Search for the cell housing the specified text and yield its (X, Y) center coordinate. 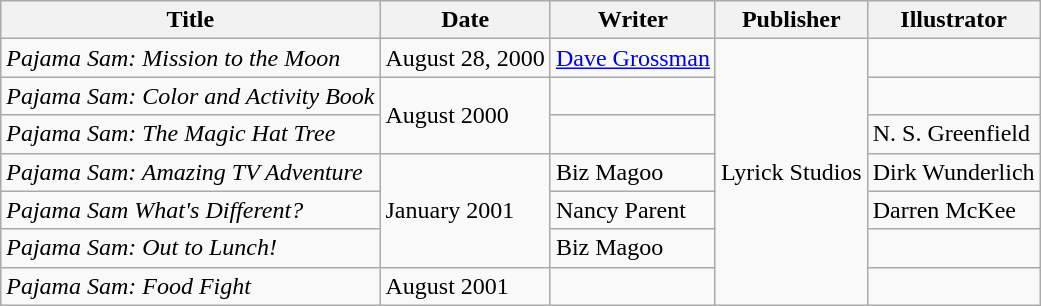
Pajama Sam: Mission to the Moon (190, 58)
August 28, 2000 (465, 58)
Darren McKee (954, 210)
Pajama Sam: The Magic Hat Tree (190, 134)
Title (190, 20)
Lyrick Studios (791, 172)
Nancy Parent (632, 210)
Date (465, 20)
Pajama Sam: Color and Activity Book (190, 96)
Writer (632, 20)
August 2000 (465, 115)
Pajama Sam: Out to Lunch! (190, 248)
Dave Grossman (632, 58)
Dirk Wunderlich (954, 172)
August 2001 (465, 286)
January 2001 (465, 210)
Pajama Sam: Amazing TV Adventure (190, 172)
N. S. Greenfield (954, 134)
Publisher (791, 20)
Pajama Sam What's Different? (190, 210)
Pajama Sam: Food Fight (190, 286)
Illustrator (954, 20)
